Provide the [X, Y] coordinate of the cell's center where the given text is located.  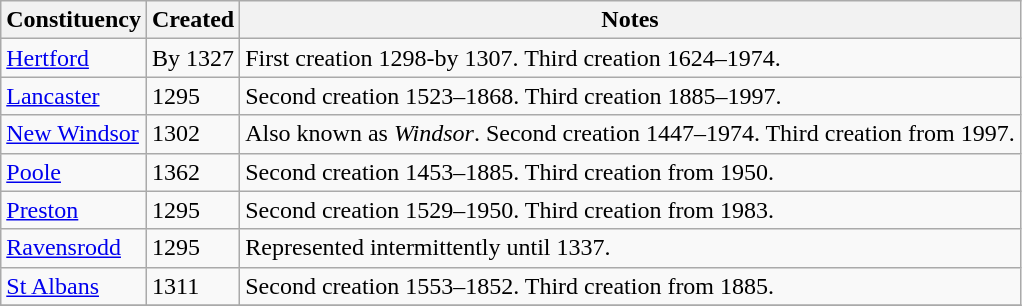
St Albans [74, 286]
Lancaster [74, 96]
Second creation 1553–1852. Third creation from 1885. [630, 286]
Represented intermittently until 1337. [630, 248]
1311 [192, 286]
1362 [192, 172]
New Windsor [74, 134]
Also known as Windsor. Second creation 1447–1974. Third creation from 1997. [630, 134]
Second creation 1529–1950. Third creation from 1983. [630, 210]
Poole [74, 172]
First creation 1298-by 1307. Third creation 1624–1974. [630, 58]
Preston [74, 210]
Second creation 1453–1885. Third creation from 1950. [630, 172]
By 1327 [192, 58]
Ravensrodd [74, 248]
Created [192, 20]
Constituency [74, 20]
1302 [192, 134]
Second creation 1523–1868. Third creation 1885–1997. [630, 96]
Notes [630, 20]
Hertford [74, 58]
